Return [X, Y] of the center of cell containing provided text 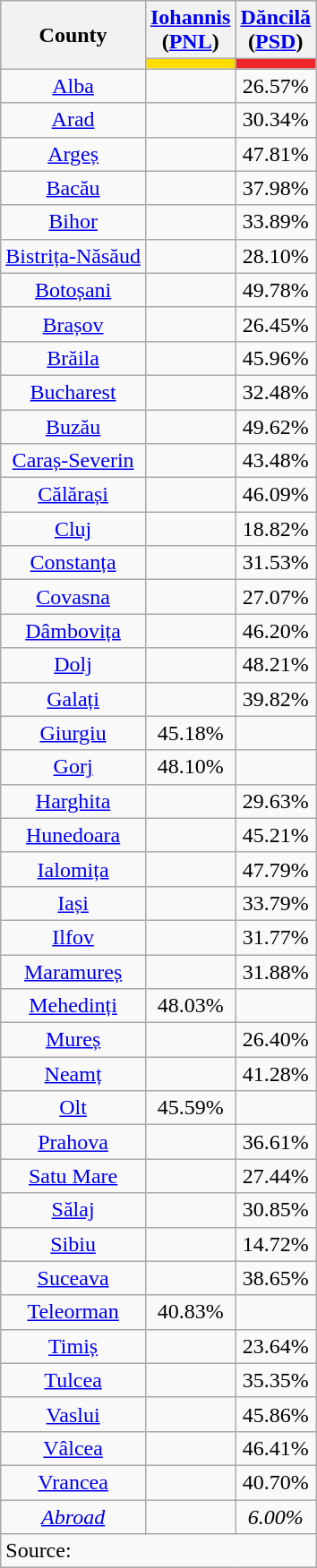
Giurgiu [73, 733]
Timiș [73, 1346]
Satu Mare [73, 1176]
47.81% [276, 154]
26.57% [276, 86]
45.21% [276, 835]
31.53% [276, 563]
Brăila [73, 358]
Ialomița [73, 869]
Sibiu [73, 1244]
46.20% [276, 631]
27.44% [276, 1176]
Constanța [73, 563]
48.21% [276, 665]
Buzău [73, 427]
Vaslui [73, 1414]
Călărași [73, 495]
Source: [158, 1551]
18.82% [276, 529]
Mehedinți [73, 1006]
Bacău [73, 188]
Maramureș [73, 971]
48.03% [190, 1006]
Dolj [73, 665]
28.10% [276, 256]
Tulcea [73, 1380]
Bihor [73, 222]
29.63% [276, 801]
40.70% [276, 1482]
46.09% [276, 495]
Iohannis(PNL) [190, 30]
Neamț [73, 1074]
Brașov [73, 324]
41.28% [276, 1074]
Vrancea [73, 1482]
39.82% [276, 699]
49.78% [276, 290]
Alba [73, 86]
45.18% [190, 733]
45.86% [276, 1414]
Suceava [73, 1278]
Caraș-Severin [73, 461]
Hunedoara [73, 835]
Prahova [73, 1142]
40.83% [190, 1312]
6.00% [276, 1517]
Arad [73, 120]
45.59% [190, 1108]
48.10% [190, 767]
Abroad [73, 1517]
47.79% [276, 869]
Bucharest [73, 392]
31.88% [276, 971]
33.79% [276, 903]
Bistrița-Năsăud [73, 256]
Galați [73, 699]
38.65% [276, 1278]
Ilfov [73, 937]
Dăncilă(PSD) [276, 30]
Olt [73, 1108]
43.48% [276, 461]
31.77% [276, 937]
49.62% [276, 427]
Cluj [73, 529]
Harghita [73, 801]
32.48% [276, 392]
County [73, 35]
Covasna [73, 597]
36.61% [276, 1142]
27.07% [276, 597]
26.40% [276, 1040]
23.64% [276, 1346]
33.89% [276, 222]
Mureș [73, 1040]
Dâmbovița [73, 631]
Argeș [73, 154]
37.98% [276, 188]
30.34% [276, 120]
46.41% [276, 1448]
Sălaj [73, 1210]
30.85% [276, 1210]
Vâlcea [73, 1448]
14.72% [276, 1244]
Teleorman [73, 1312]
Gorj [73, 767]
26.45% [276, 324]
Botoșani [73, 290]
Iași [73, 903]
45.96% [276, 358]
35.35% [276, 1380]
